Find where the given text appears and provide that cell's center as [x, y] coordinate. 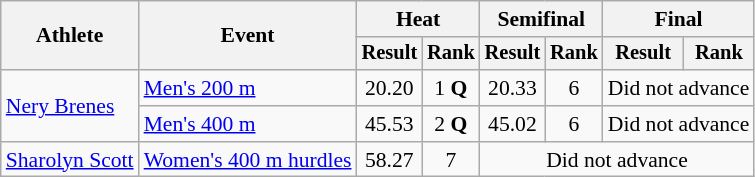
Final [679, 19]
Men's 400 m [248, 124]
Men's 200 m [248, 88]
2 Q [451, 124]
45.53 [390, 124]
20.33 [513, 88]
Semifinal [542, 19]
1 Q [451, 88]
Heat [418, 19]
45.02 [513, 124]
Event [248, 36]
Nery Brenes [70, 106]
Athlete [70, 36]
20.20 [390, 88]
